Pinpoint the cell where the given text exists, returning its (X, Y) midpoint coordinate. 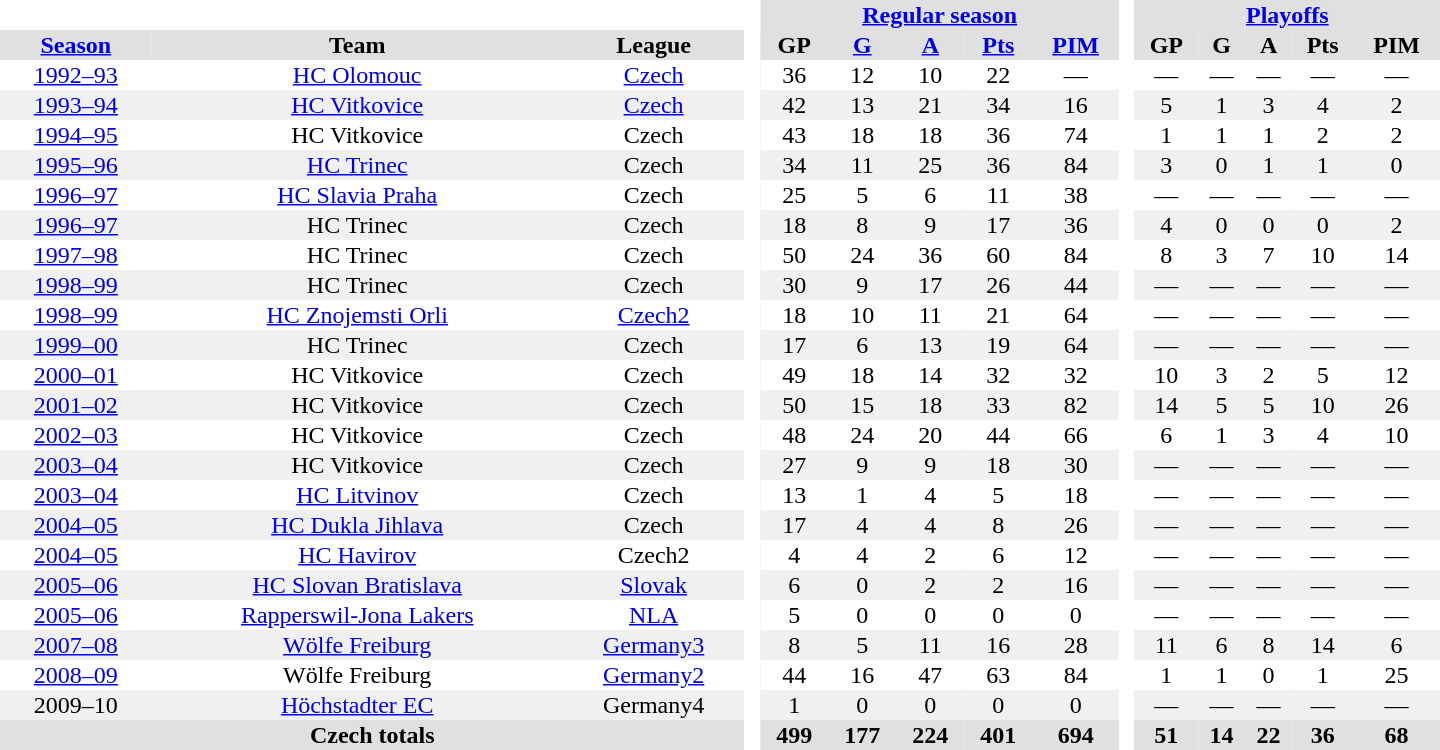
60 (998, 255)
401 (998, 735)
38 (1076, 195)
1994–95 (76, 135)
Rapperswil-Jona Lakers (358, 615)
66 (1076, 435)
2000–01 (76, 375)
Germany2 (654, 675)
1992–93 (76, 75)
HC Dukla Jihlava (358, 525)
1999–00 (76, 345)
43 (794, 135)
HC Slavia Praha (358, 195)
7 (1268, 255)
Slovak (654, 585)
HC Havirov (358, 555)
2001–02 (76, 405)
Team (358, 45)
HC Olomouc (358, 75)
177 (862, 735)
27 (794, 465)
1997–98 (76, 255)
19 (998, 345)
2002–03 (76, 435)
74 (1076, 135)
1995–96 (76, 165)
Höchstadter EC (358, 705)
20 (930, 435)
Regular season (940, 15)
51 (1166, 735)
1993–94 (76, 105)
82 (1076, 405)
Season (76, 45)
Czech totals (372, 735)
HC Litvinov (358, 495)
63 (998, 675)
499 (794, 735)
2007–08 (76, 645)
68 (1396, 735)
2009–10 (76, 705)
League (654, 45)
224 (930, 735)
33 (998, 405)
49 (794, 375)
Playoffs (1288, 15)
28 (1076, 645)
Germany4 (654, 705)
15 (862, 405)
42 (794, 105)
NLA (654, 615)
47 (930, 675)
Germany3 (654, 645)
48 (794, 435)
HC Znojemsti Orli (358, 315)
HC Slovan Bratislava (358, 585)
694 (1076, 735)
2008–09 (76, 675)
